Scan for the cell matching the given text and deliver its [x, y] coordinate at center. 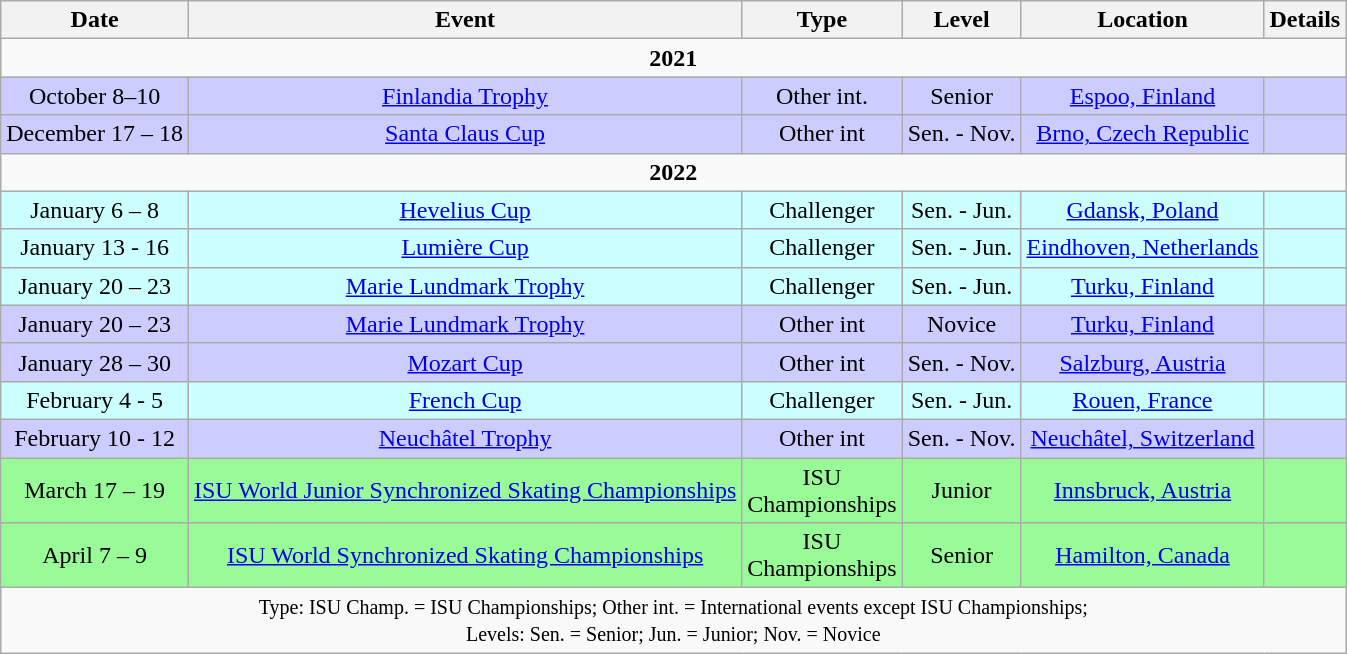
Type: ISU Champ. = ISU Championships; Other int. = International events except ISU Championships; Levels: Sen. = Senior; Jun. = Junior; Nov. = Novice [674, 620]
Neuchâtel Trophy [464, 438]
Brno, Czech Republic [1142, 134]
Rouen, France [1142, 400]
Lumière Cup [464, 248]
ISU World Synchronized Skating Championships [464, 556]
October 8–10 [95, 96]
Espoo, Finland [1142, 96]
January 6 – 8 [95, 210]
Details [1305, 20]
French Cup [464, 400]
Innsbruck, Austria [1142, 490]
Gdansk, Poland [1142, 210]
Finlandia Trophy [464, 96]
Date [95, 20]
Junior [962, 490]
Salzburg, Austria [1142, 362]
Eindhoven, Netherlands [1142, 248]
Event [464, 20]
Santa Claus Cup [464, 134]
Level [962, 20]
March 17 – 19 [95, 490]
2021 [674, 58]
Type [822, 20]
February 4 - 5 [95, 400]
ISU World Junior Synchronized Skating Championships [464, 490]
December 17 – 18 [95, 134]
Location [1142, 20]
2022 [674, 172]
Other int. [822, 96]
Mozart Cup [464, 362]
Neuchâtel, Switzerland [1142, 438]
Hevelius Cup [464, 210]
Novice [962, 324]
January 13 - 16 [95, 248]
Hamilton, Canada [1142, 556]
January 28 – 30 [95, 362]
February 10 - 12 [95, 438]
April 7 – 9 [95, 556]
